Provide the (x, y) coordinate of the cell's center where the given text is located.  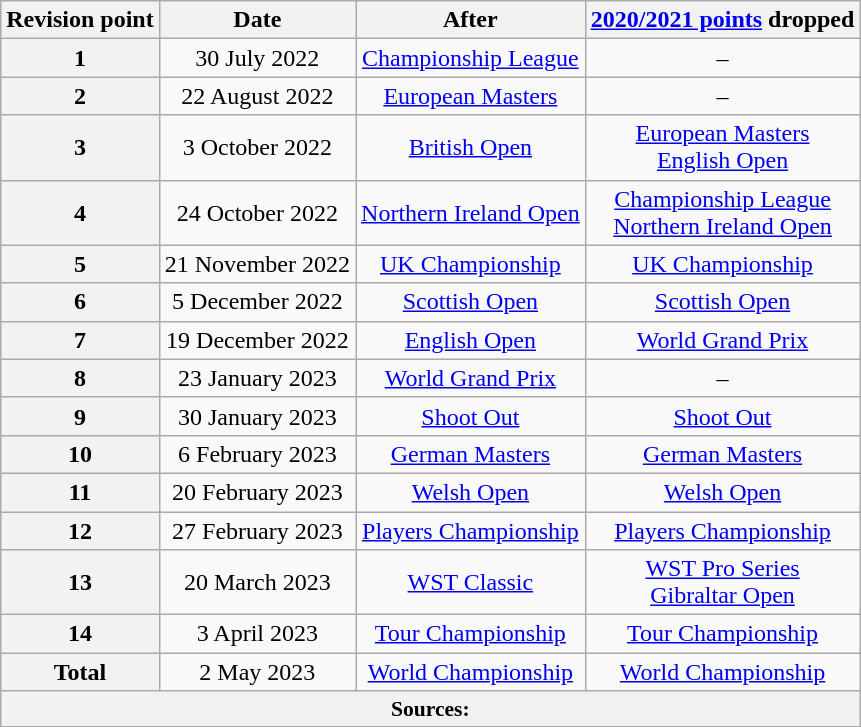
10 (80, 454)
After (471, 20)
European Masters (471, 96)
6 February 2023 (257, 454)
WST Classic (471, 582)
20 February 2023 (257, 492)
30 July 2022 (257, 58)
English Open (471, 340)
6 (80, 302)
9 (80, 416)
Total (80, 672)
2 May 2023 (257, 672)
WST Pro SeriesGibraltar Open (722, 582)
4 (80, 212)
5 December 2022 (257, 302)
27 February 2023 (257, 531)
Sources: (430, 709)
21 November 2022 (257, 264)
Date (257, 20)
Championship League (471, 58)
Championship LeagueNorthern Ireland Open (722, 212)
British Open (471, 148)
24 October 2022 (257, 212)
23 January 2023 (257, 378)
2 (80, 96)
19 December 2022 (257, 340)
2020/2021 points dropped (722, 20)
Revision point (80, 20)
11 (80, 492)
5 (80, 264)
3 (80, 148)
14 (80, 634)
22 August 2022 (257, 96)
20 March 2023 (257, 582)
30 January 2023 (257, 416)
3 October 2022 (257, 148)
1 (80, 58)
13 (80, 582)
European MastersEnglish Open (722, 148)
8 (80, 378)
3 April 2023 (257, 634)
12 (80, 531)
7 (80, 340)
Northern Ireland Open (471, 212)
